For the text-containing cell, return its midpoint in (x, y) coordinate format. 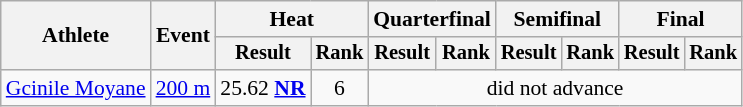
Gcinile Moyane (76, 88)
Semifinal (558, 19)
Event (184, 36)
Athlete (76, 36)
Quarterfinal (432, 19)
Heat (292, 19)
Final (680, 19)
did not advance (555, 88)
6 (340, 88)
25.62 NR (262, 88)
200 m (184, 88)
